Capture the cell that displays the provided text and extract its [x, y] central coordinate. 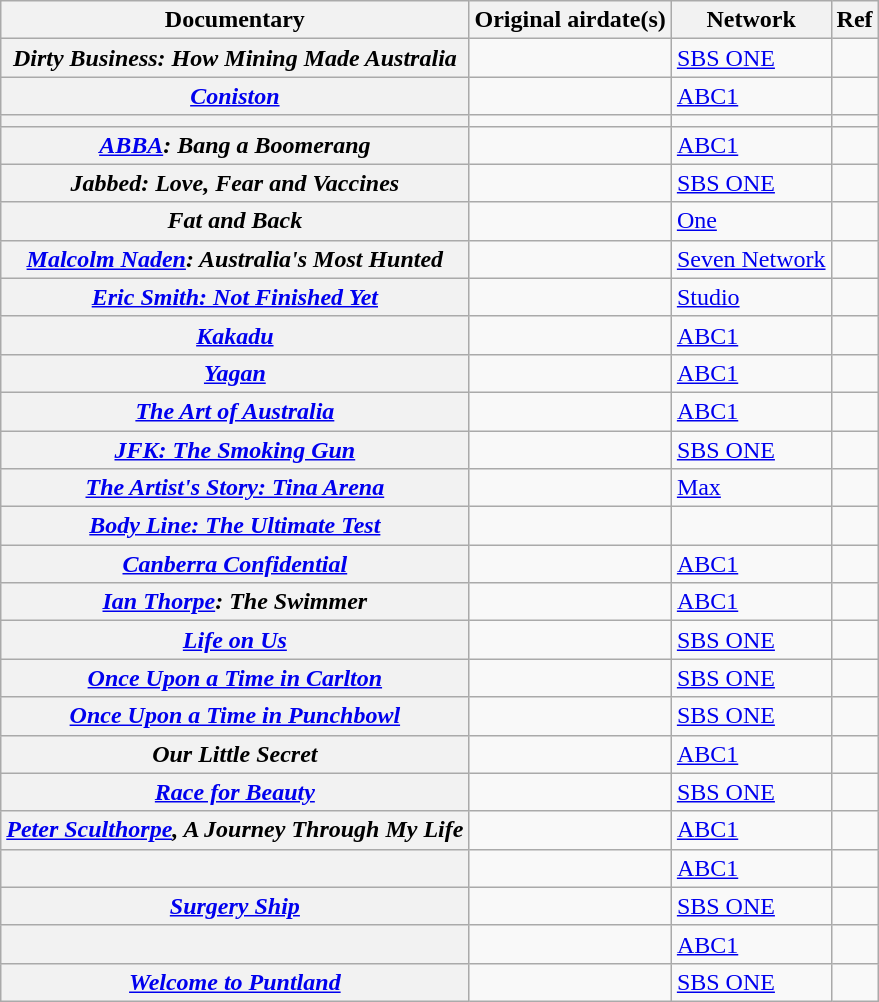
Once Upon a Time in Punchbowl [235, 716]
Network [751, 20]
Eric Smith: Not Finished Yet [235, 297]
Life on Us [235, 640]
Body Line: The Ultimate Test [235, 526]
One [751, 221]
The Art of Australia [235, 411]
Jabbed: Love, Fear and Vaccines [235, 183]
Our Little Secret [235, 754]
Original airdate(s) [570, 20]
Yagan [235, 373]
Dirty Business: How Mining Made Australia [235, 58]
Surgery Ship [235, 906]
Max [751, 488]
Once Upon a Time in Carlton [235, 678]
JFK: The Smoking Gun [235, 449]
Ian Thorpe: The Swimmer [235, 602]
Welcome to Puntland [235, 982]
Peter Sculthorpe, A Journey Through My Life [235, 830]
Race for Beauty [235, 792]
Fat and Back [235, 221]
Kakadu [235, 335]
Canberra Confidential [235, 564]
Studio [751, 297]
Ref [854, 20]
Coniston [235, 96]
The Artist's Story: Tina Arena [235, 488]
Documentary [235, 20]
ABBA: Bang a Boomerang [235, 145]
Malcolm Naden: Australia's Most Hunted [235, 259]
Seven Network [751, 259]
